Scan for the cell matching the given text and deliver its (X, Y) coordinate at center. 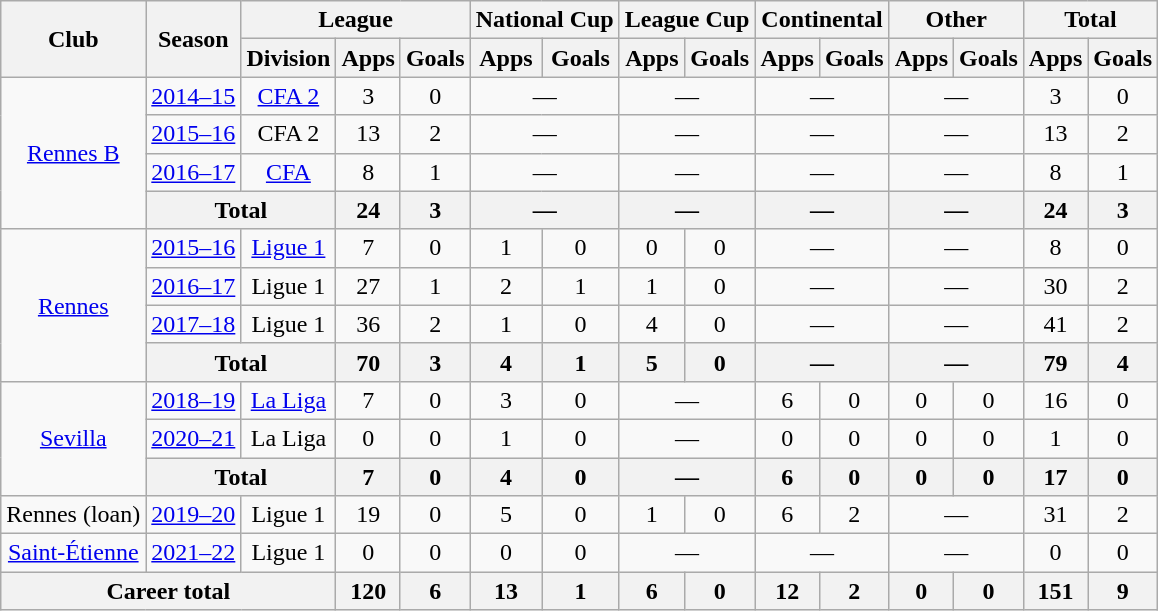
Rennes B (74, 153)
79 (1055, 362)
2014–15 (194, 96)
12 (787, 591)
National Cup (544, 20)
31 (1055, 515)
70 (368, 362)
2019–20 (194, 515)
League (356, 20)
151 (1055, 591)
36 (368, 324)
41 (1055, 324)
Rennes (74, 305)
Division (288, 58)
Club (74, 39)
Sevilla (74, 438)
19 (368, 515)
30 (1055, 286)
17 (1055, 477)
120 (368, 591)
Rennes (loan) (74, 515)
2020–21 (194, 438)
27 (368, 286)
Continental (822, 20)
9 (1123, 591)
CFA (288, 172)
Season (194, 39)
16 (1055, 400)
2021–22 (194, 553)
League Cup (687, 20)
Career total (168, 591)
Saint-Étienne (74, 553)
2017–18 (194, 324)
2018–19 (194, 400)
Other (956, 20)
